Search for the cell housing the specified text and yield its [x, y] center coordinate. 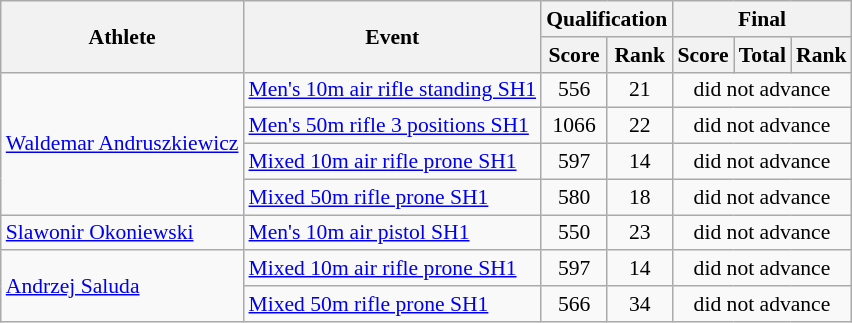
34 [640, 304]
Slawonir Okoniewski [122, 233]
Men's 10m air pistol SH1 [392, 233]
18 [640, 197]
Final [762, 19]
23 [640, 233]
566 [574, 304]
Event [392, 36]
Total [762, 55]
550 [574, 233]
Andrzej Saluda [122, 286]
21 [640, 90]
Athlete [122, 36]
Men's 10m air rifle standing SH1 [392, 90]
1066 [574, 126]
556 [574, 90]
22 [640, 126]
Men's 50m rifle 3 positions SH1 [392, 126]
580 [574, 197]
Qualification [606, 19]
Waldemar Andruszkiewicz [122, 143]
